Identify which cell holds the provided text, then report its [X, Y] central coordinate. 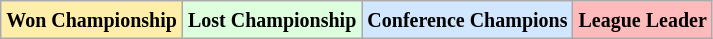
League Leader [642, 20]
Conference Champions [468, 20]
Won Championship [92, 20]
Lost Championship [272, 20]
